Provide the [X, Y] coordinate of the cell's center where the given text is located.  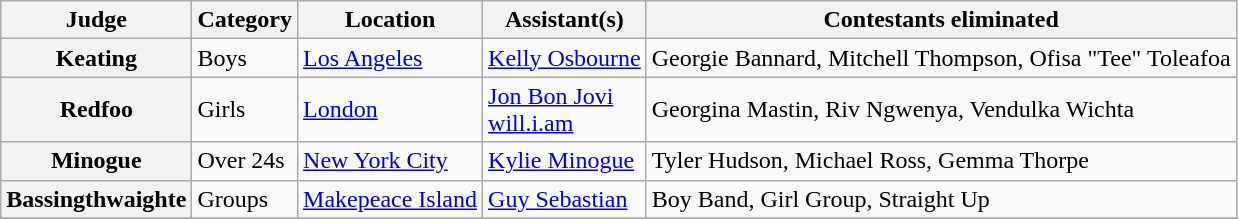
Boy Band, Girl Group, Straight Up [941, 199]
Tyler Hudson, Michael Ross, Gemma Thorpe [941, 161]
Bassingthwaighte [96, 199]
Kylie Minogue [565, 161]
Contestants eliminated [941, 20]
Judge [96, 20]
Assistant(s) [565, 20]
Redfoo [96, 110]
Girls [245, 110]
Keating [96, 58]
Minogue [96, 161]
Jon Bon Joviwill.i.am [565, 110]
Georgie Bannard, Mitchell Thompson, Ofisa "Tee" Toleafoa [941, 58]
Groups [245, 199]
Georgina Mastin, Riv Ngwenya, Vendulka Wichta [941, 110]
Location [390, 20]
London [390, 110]
Kelly Osbourne [565, 58]
Makepeace Island [390, 199]
Over 24s [245, 161]
Guy Sebastian [565, 199]
Los Angeles [390, 58]
New York City [390, 161]
Boys [245, 58]
Category [245, 20]
